Determine the [X, Y] coordinate at the center of the cell enclosing the given text.  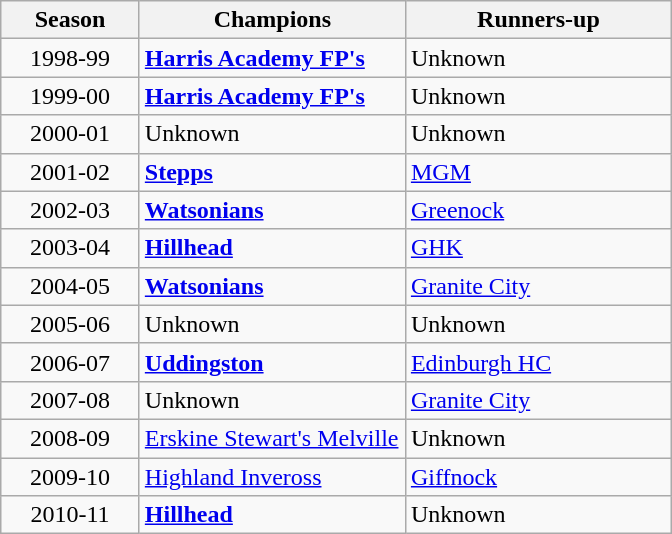
1998-99 [70, 58]
2003-04 [70, 248]
Giffnock [538, 477]
Uddingston [272, 362]
Champions [272, 20]
2004-05 [70, 286]
GHK [538, 248]
Stepps [272, 172]
Greenock [538, 210]
MGM [538, 172]
2005-06 [70, 324]
2006-07 [70, 362]
2009-10 [70, 477]
1999-00 [70, 96]
2008-09 [70, 438]
2007-08 [70, 400]
2010-11 [70, 515]
Runners-up [538, 20]
Erskine Stewart's Melville [272, 438]
Edinburgh HC [538, 362]
2000-01 [70, 134]
Highland Inveross [272, 477]
2002-03 [70, 210]
Season [70, 20]
2001-02 [70, 172]
